For the text-containing cell, return its midpoint in (X, Y) coordinate format. 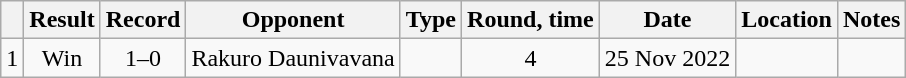
Win (62, 58)
1–0 (143, 58)
Round, time (531, 20)
25 Nov 2022 (667, 58)
Type (430, 20)
4 (531, 58)
Record (143, 20)
Notes (871, 20)
Rakuro Daunivavana (293, 58)
Location (787, 20)
1 (12, 58)
Opponent (293, 20)
Date (667, 20)
Result (62, 20)
